Return (x, y) of the center of cell containing provided text 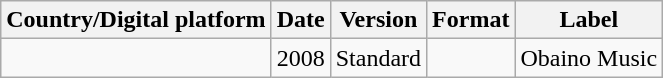
Standard (378, 58)
Date (300, 20)
Obaino Music (589, 58)
Format (471, 20)
Label (589, 20)
Country/Digital platform (136, 20)
2008 (300, 58)
Version (378, 20)
